For the text-containing cell, return its midpoint in [x, y] coordinate format. 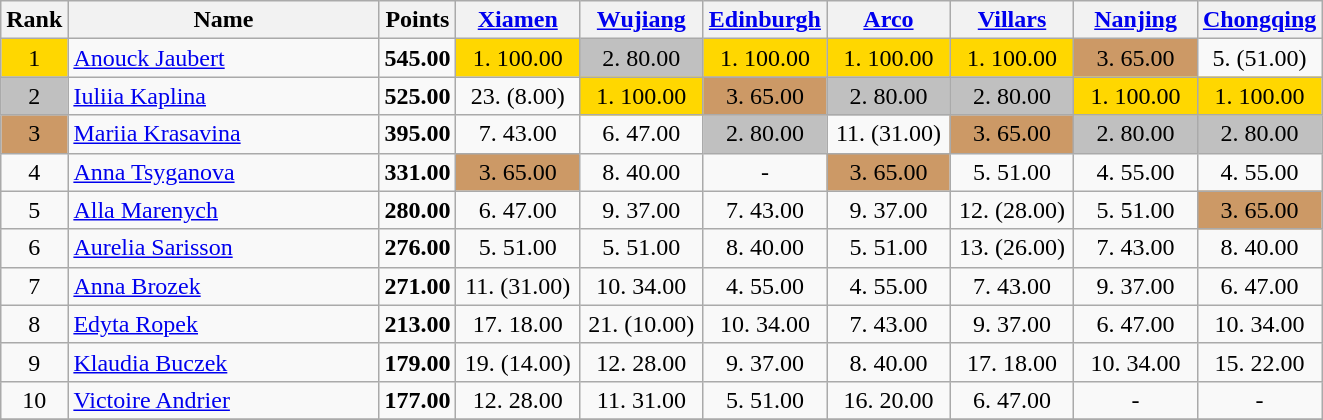
2 [34, 96]
12. (28.00) [1012, 210]
5. (51.00) [1259, 58]
Aurelia Sarisson [224, 248]
Nanjing [1136, 20]
Arco [889, 20]
331.00 [418, 172]
213.00 [418, 324]
21. (10.00) [642, 324]
Iuliia Kaplina [224, 96]
Alla Marenych [224, 210]
Klaudia Buczek [224, 362]
16. 20.00 [889, 400]
Mariia Krasavina [224, 134]
525.00 [418, 96]
177.00 [418, 400]
9 [34, 362]
6 [34, 248]
4 [34, 172]
11. 31.00 [642, 400]
19. (14.00) [518, 362]
Points [418, 20]
10 [34, 400]
Anna Tsyganova [224, 172]
Edyta Ropek [224, 324]
545.00 [418, 58]
5 [34, 210]
Wujiang [642, 20]
8 [34, 324]
276.00 [418, 248]
13. (26.00) [1012, 248]
Xiamen [518, 20]
Edinburgh [765, 20]
1 [34, 58]
Chongqing [1259, 20]
Victoire Andrier [224, 400]
395.00 [418, 134]
Name [224, 20]
3 [34, 134]
23. (8.00) [518, 96]
Anouck Jaubert [224, 58]
179.00 [418, 362]
Rank [34, 20]
15. 22.00 [1259, 362]
280.00 [418, 210]
Anna Brozek [224, 286]
7 [34, 286]
Villars [1012, 20]
271.00 [418, 286]
